Determine the [X, Y] coordinate at the center of the cell enclosing the given text.  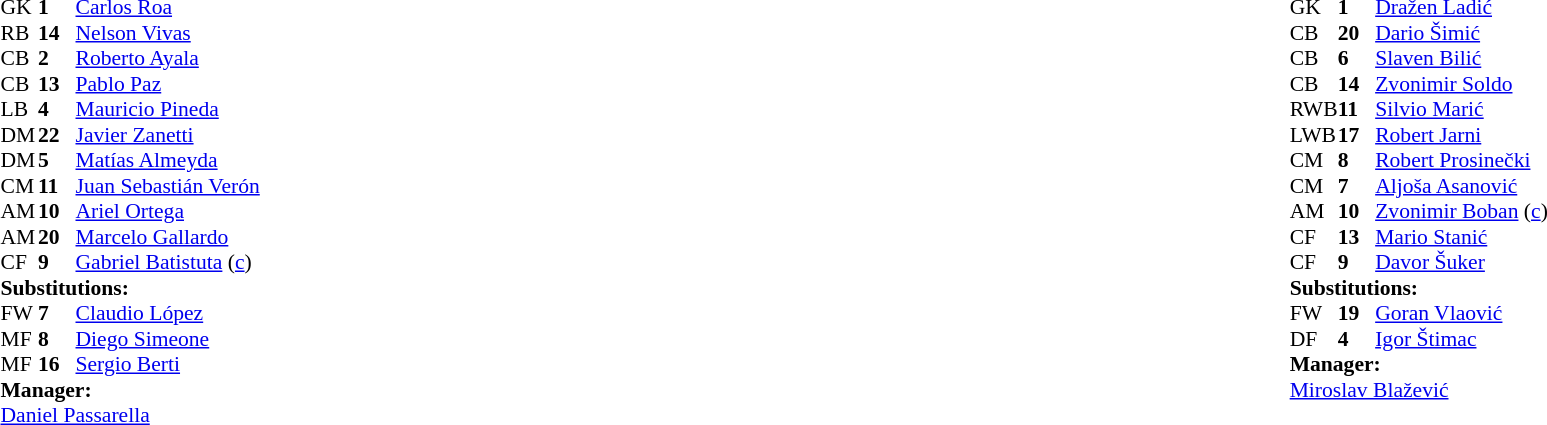
Nelson Vivas [168, 33]
DF [1314, 339]
Substitutions: [130, 288]
Marcelo Gallardo [168, 237]
Mauricio Pineda [168, 109]
Ariel Ortega [168, 211]
Matías Almeyda [168, 161]
Sergio Berti [168, 365]
16 [57, 365]
Manager: [130, 390]
Roberto Ayala [168, 59]
LWB [1314, 135]
Javier Zanetti [168, 135]
22 [57, 135]
5 [57, 161]
6 [1357, 59]
19 [1357, 313]
Pablo Paz [168, 84]
2 [57, 59]
Gabriel Batistuta (c) [168, 263]
RB [19, 33]
Juan Sebastián Verón [168, 186]
Claudio López [168, 313]
Diego Simeone [168, 339]
LB [19, 109]
17 [1357, 135]
RWB [1314, 109]
